From the cell containing the given text, extract its center point as [x, y] coordinate. 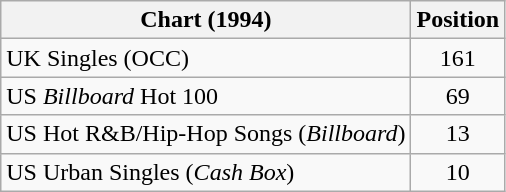
10 [458, 172]
US Urban Singles (Cash Box) [206, 172]
161 [458, 58]
Position [458, 20]
US Hot R&B/Hip-Hop Songs (Billboard) [206, 134]
Chart (1994) [206, 20]
13 [458, 134]
69 [458, 96]
US Billboard Hot 100 [206, 96]
UK Singles (OCC) [206, 58]
